For the text-containing cell, return its midpoint in (x, y) coordinate format. 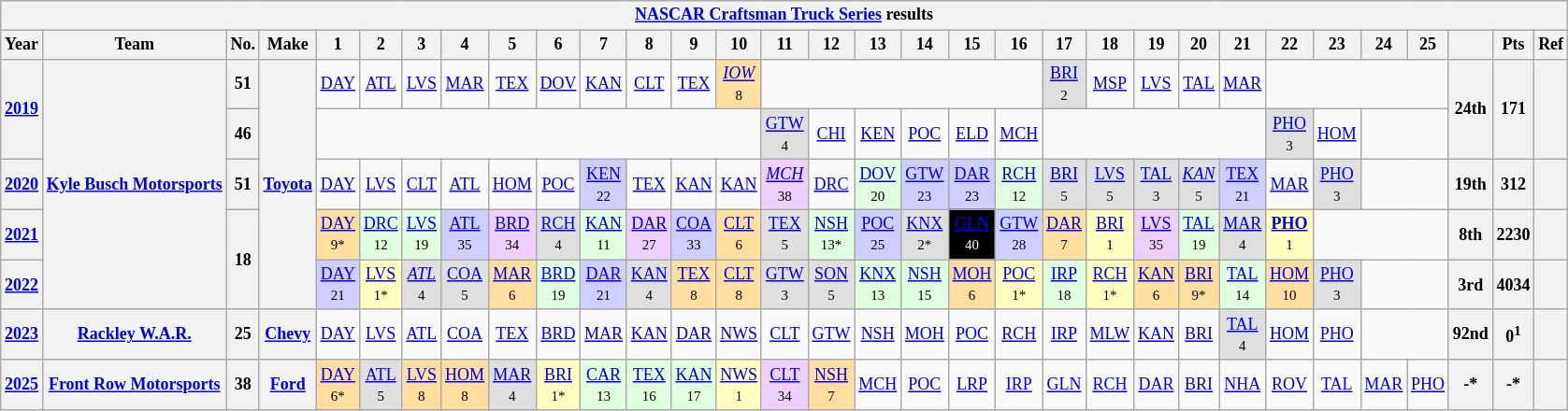
BRI5 (1064, 184)
3rd (1470, 285)
19th (1470, 184)
Pts (1513, 45)
6 (558, 45)
SON5 (831, 285)
2021 (22, 234)
17 (1064, 45)
10 (739, 45)
DAR23 (972, 184)
DAY21 (338, 285)
171 (1513, 108)
TAL3 (1157, 184)
KNX2* (924, 234)
2022 (22, 285)
MCH38 (784, 184)
NASCAR Craftsman Truck Series results (784, 15)
BRI9* (1199, 285)
NSH15 (924, 285)
92nd (1470, 334)
Kyle Busch Motorsports (135, 184)
NSH (878, 334)
Toyota (288, 184)
2019 (22, 108)
No. (243, 45)
HOM10 (1290, 285)
CHI (831, 135)
312 (1513, 184)
16 (1019, 45)
15 (972, 45)
2025 (22, 385)
GLN (1064, 385)
11 (784, 45)
KAN5 (1199, 184)
NWS (739, 334)
ATL4 (422, 285)
TEX8 (694, 285)
DOV20 (878, 184)
LVS19 (422, 234)
GTW (831, 334)
ATL35 (466, 234)
DAY9* (338, 234)
POC1* (1019, 285)
BRI2 (1064, 84)
MLW (1109, 334)
TEX16 (649, 385)
COA (466, 334)
GTW3 (784, 285)
LRP (972, 385)
MSP (1109, 84)
GTW28 (1019, 234)
MOH (924, 334)
RCH1* (1109, 285)
19 (1157, 45)
TAL19 (1199, 234)
3 (422, 45)
21 (1243, 45)
14 (924, 45)
TEX21 (1243, 184)
DAR7 (1064, 234)
CLT6 (739, 234)
24th (1470, 108)
BRD34 (512, 234)
DAR27 (649, 234)
KAN4 (649, 285)
KEN22 (604, 184)
LVS8 (422, 385)
8th (1470, 234)
5 (512, 45)
4034 (1513, 285)
KAN6 (1157, 285)
8 (649, 45)
4 (466, 45)
LVS35 (1157, 234)
GTW23 (924, 184)
Ford (288, 385)
Front Row Motorsports (135, 385)
LVS1* (381, 285)
38 (243, 385)
BRI1* (558, 385)
NSH7 (831, 385)
2023 (22, 334)
2020 (22, 184)
BRI1 (1109, 234)
RCH4 (558, 234)
Rackley W.A.R. (135, 334)
IOW8 (739, 84)
12 (831, 45)
CLT8 (739, 285)
IRP18 (1064, 285)
TEX5 (784, 234)
01 (1513, 334)
BRD19 (558, 285)
RCH12 (1019, 184)
COA33 (694, 234)
POC25 (878, 234)
46 (243, 135)
DAR21 (604, 285)
Team (135, 45)
13 (878, 45)
KAN11 (604, 234)
BRD (558, 334)
9 (694, 45)
KNX13 (878, 285)
MOH6 (972, 285)
MAR6 (512, 285)
24 (1384, 45)
NHA (1243, 385)
Chevy (288, 334)
ELD (972, 135)
DOV (558, 84)
ROV (1290, 385)
2 (381, 45)
Ref (1551, 45)
23 (1337, 45)
1 (338, 45)
22 (1290, 45)
Year (22, 45)
KAN17 (694, 385)
ATL5 (381, 385)
COA5 (466, 285)
CLT34 (784, 385)
TAL14 (1243, 285)
NSH13* (831, 234)
DRC12 (381, 234)
20 (1199, 45)
TAL4 (1243, 334)
CAR13 (604, 385)
Make (288, 45)
DAY6* (338, 385)
2230 (1513, 234)
LVS5 (1109, 184)
NWS1 (739, 385)
GLN40 (972, 234)
7 (604, 45)
GTW4 (784, 135)
DRC (831, 184)
PHO1 (1290, 234)
KEN (878, 135)
HOM8 (466, 385)
